Detect which cell encompasses the target text, then output its [X, Y] center coordinate. 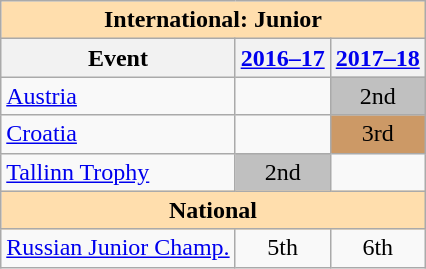
2017–18 [378, 58]
6th [378, 248]
National [214, 210]
5th [282, 248]
Croatia [118, 134]
Austria [118, 96]
International: Junior [214, 20]
Event [118, 58]
Tallinn Trophy [118, 172]
Russian Junior Champ. [118, 248]
2016–17 [282, 58]
3rd [378, 134]
